Locate the cell with the specified text and output its (x, y) center coordinate. 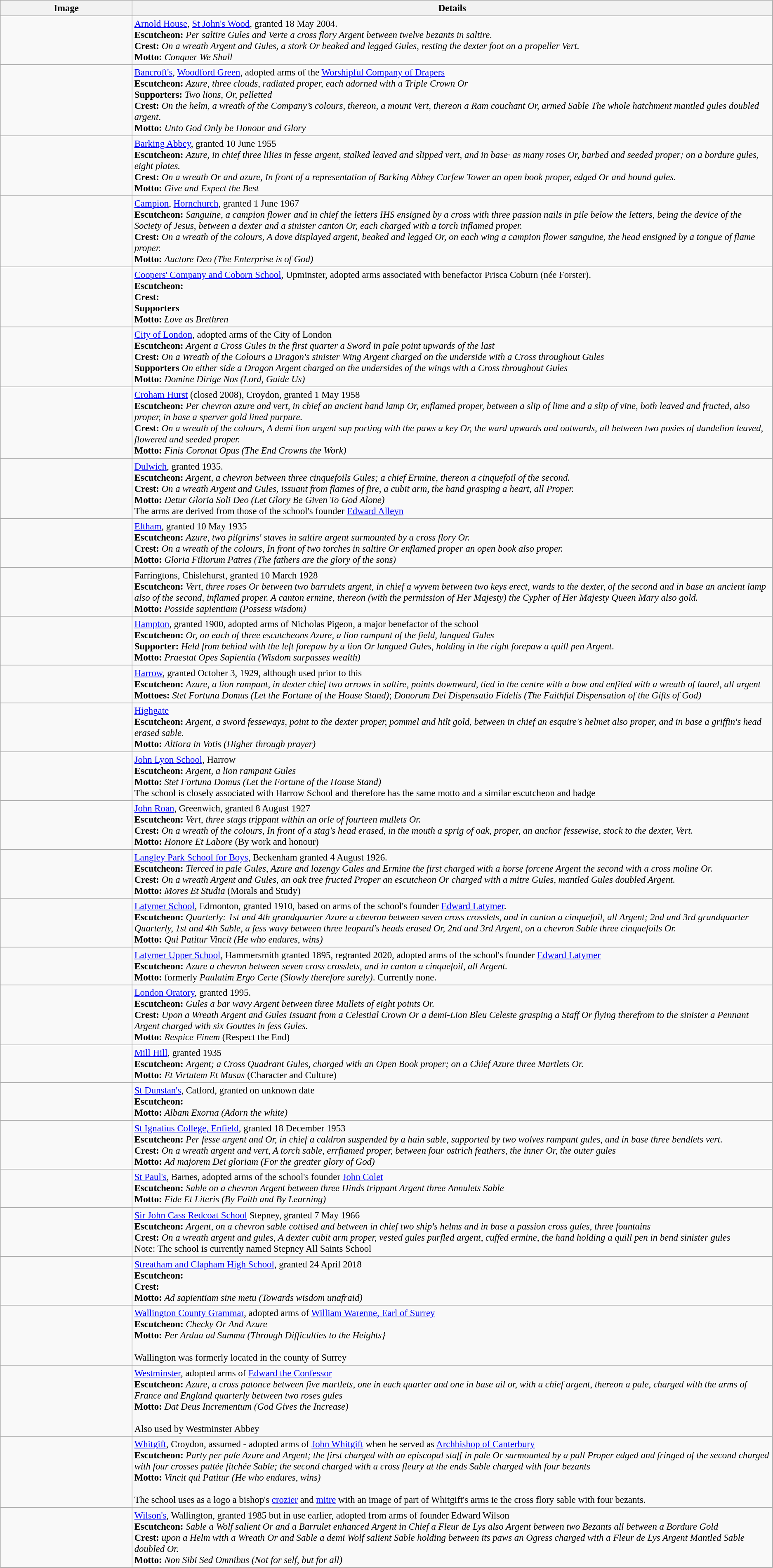
Streatham and Clapham High School, granted 24 April 2018Escutcheon: Crest: Motto: Ad sapientiam sine metu (Towards wisdom unafraid) (452, 1281)
St Dunstan's, Catford, granted on unknown dateEscutcheon: Motto: Albam Exorna (Adorn the white) (452, 1102)
Details (452, 8)
Image (66, 8)
